Identify which cell holds the provided text, then report its (X, Y) central coordinate. 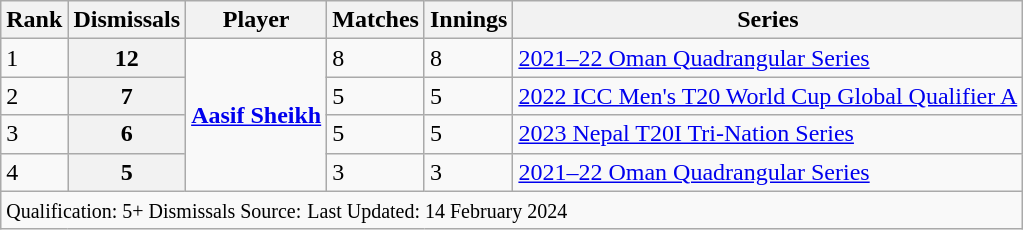
Dismissals (127, 20)
Series (768, 20)
7 (127, 96)
2022 ICC Men's T20 World Cup Global Qualifier A (768, 96)
Rank (34, 20)
Matches (376, 20)
Innings (468, 20)
Player (256, 20)
2 (34, 96)
1 (34, 58)
6 (127, 134)
4 (34, 172)
Qualification: 5+ Dismissals Source: Last Updated: 14 February 2024 (512, 210)
2023 Nepal T20I Tri-Nation Series (768, 134)
Aasif Sheikh (256, 115)
12 (127, 58)
